From the cell containing the given text, extract its center point as (X, Y) coordinate. 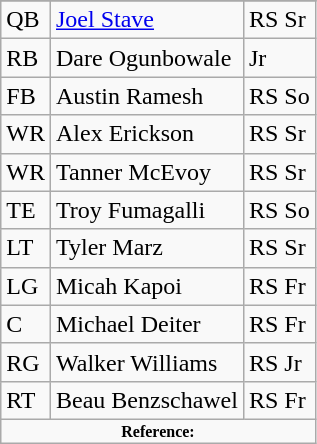
RS Jr (279, 362)
LG (26, 286)
LT (26, 248)
Jr (279, 58)
Walker Williams (146, 362)
Micah Kapoi (146, 286)
Tyler Marz (146, 248)
Beau Benzschawel (146, 400)
Joel Stave (146, 20)
Michael Deiter (146, 324)
Reference: (158, 431)
RB (26, 58)
Tanner McEvoy (146, 172)
Alex Erickson (146, 134)
FB (26, 96)
QB (26, 20)
C (26, 324)
Dare Ogunbowale (146, 58)
Troy Fumagalli (146, 210)
RG (26, 362)
TE (26, 210)
RT (26, 400)
Austin Ramesh (146, 96)
